For the text-containing cell, return its midpoint in (x, y) coordinate format. 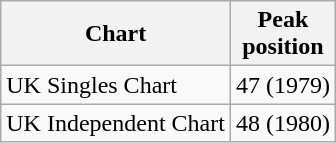
47 (1979) (282, 85)
Chart (116, 34)
Peakposition (282, 34)
48 (1980) (282, 123)
UK Independent Chart (116, 123)
UK Singles Chart (116, 85)
